Provide the (X, Y) coordinate of the cell's center where the given text is located.  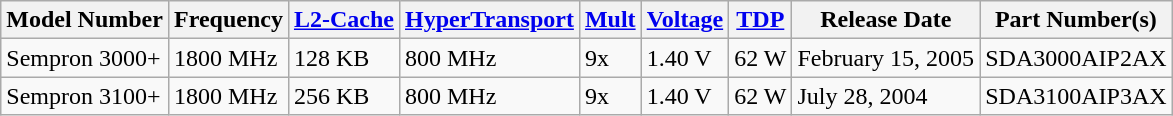
Part Number(s) (1076, 20)
Mult (610, 20)
February 15, 2005 (886, 58)
SDA3100AIP3AX (1076, 96)
128 KB (344, 58)
Sempron 3000+ (85, 58)
Voltage (685, 20)
256 KB (344, 96)
L2-Cache (344, 20)
Frequency (228, 20)
Sempron 3100+ (85, 96)
SDA3000AIP2AX (1076, 58)
TDP (760, 20)
Model Number (85, 20)
HyperTransport (489, 20)
July 28, 2004 (886, 96)
Release Date (886, 20)
